Output the (x, y) coordinate of the center of the cell containing the given text.  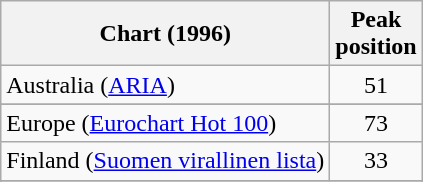
Australia (ARIA) (166, 85)
Finland (Suomen virallinen lista) (166, 161)
Chart (1996) (166, 34)
73 (376, 123)
Europe (Eurochart Hot 100) (166, 123)
33 (376, 161)
Peakposition (376, 34)
51 (376, 85)
